Search for the cell housing the specified text and yield its [X, Y] center coordinate. 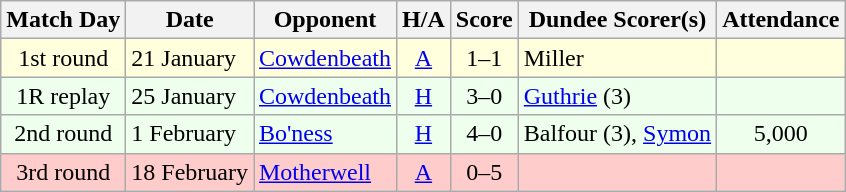
Dundee Scorer(s) [617, 20]
1st round [64, 58]
21 January [190, 58]
Balfour (3), Symon [617, 134]
1R replay [64, 96]
3–0 [484, 96]
Miller [617, 58]
Date [190, 20]
5,000 [781, 134]
Guthrie (3) [617, 96]
Score [484, 20]
25 January [190, 96]
H/A [424, 20]
Attendance [781, 20]
18 February [190, 172]
1–1 [484, 58]
Opponent [326, 20]
2nd round [64, 134]
4–0 [484, 134]
3rd round [64, 172]
Bo'ness [326, 134]
0–5 [484, 172]
Match Day [64, 20]
Motherwell [326, 172]
1 February [190, 134]
